Determine the [x, y] coordinate at the center of the cell enclosing the given text.  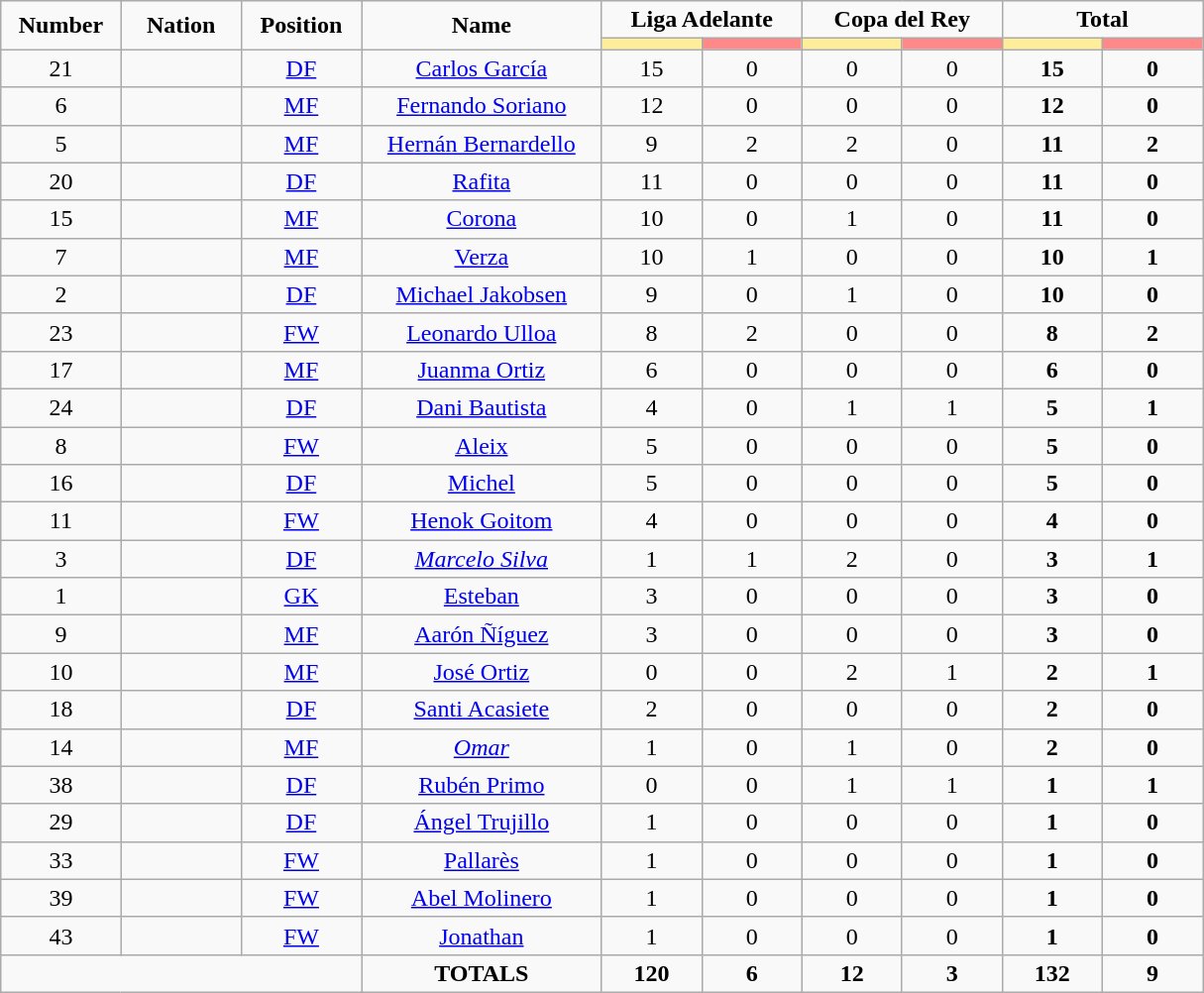
Corona [482, 219]
Verza [482, 257]
Ángel Trujillo [482, 823]
Pallarès [482, 860]
43 [61, 936]
Liga Adelante [702, 20]
Marcelo Silva [482, 559]
GK [301, 597]
Aleix [482, 445]
José Ortiz [482, 672]
29 [61, 823]
Total [1102, 20]
14 [61, 747]
Aarón Ñíguez [482, 634]
Carlos García [482, 68]
Name [482, 26]
Michel [482, 484]
Position [301, 26]
16 [61, 484]
132 [1052, 973]
Dani Bautista [482, 407]
Santi Acasiete [482, 710]
Rafita [482, 181]
33 [61, 860]
Henok Goitom [482, 521]
7 [61, 257]
Michael Jakobsen [482, 294]
38 [61, 785]
Nation [180, 26]
TOTALS [482, 973]
Jonathan [482, 936]
Number [61, 26]
Leonardo Ulloa [482, 332]
20 [61, 181]
Esteban [482, 597]
18 [61, 710]
21 [61, 68]
Juanma Ortiz [482, 370]
17 [61, 370]
Copa del Rey [902, 20]
24 [61, 407]
Fernando Soriano [482, 106]
39 [61, 898]
Rubén Primo [482, 785]
120 [652, 973]
Abel Molinero [482, 898]
23 [61, 332]
Omar [482, 747]
Hernán Bernardello [482, 144]
